Find where the given text appears and provide that cell's center as [X, Y] coordinate. 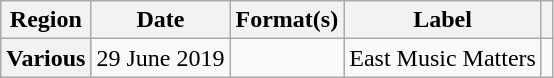
Region [46, 20]
Date [160, 20]
East Music Matters [443, 58]
Label [443, 20]
29 June 2019 [160, 58]
Various [46, 58]
Format(s) [287, 20]
